Capture the cell that displays the provided text and extract its (x, y) central coordinate. 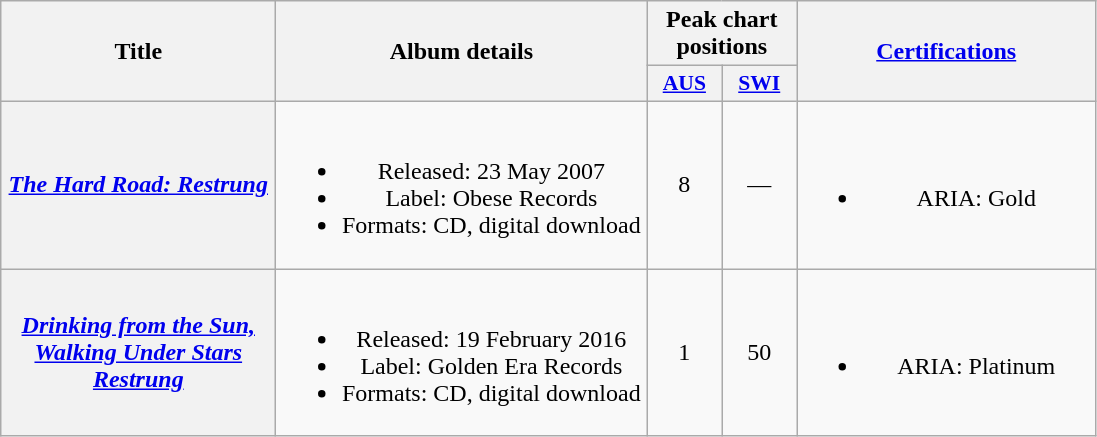
— (760, 184)
ARIA: Platinum (946, 352)
Drinking from the Sun, Walking Under Stars Restrung (138, 352)
1 (684, 352)
SWI (760, 84)
8 (684, 184)
Peak chart positions (722, 34)
Title (138, 52)
ARIA: Gold (946, 184)
The Hard Road: Restrung (138, 184)
Album details (462, 52)
Released: 23 May 2007Label: Obese RecordsFormats: CD, digital download (462, 184)
50 (760, 352)
Released: 19 February 2016Label: Golden Era RecordsFormats: CD, digital download (462, 352)
Certifications (946, 52)
AUS (684, 84)
